Search for the cell housing the specified text and yield its (x, y) center coordinate. 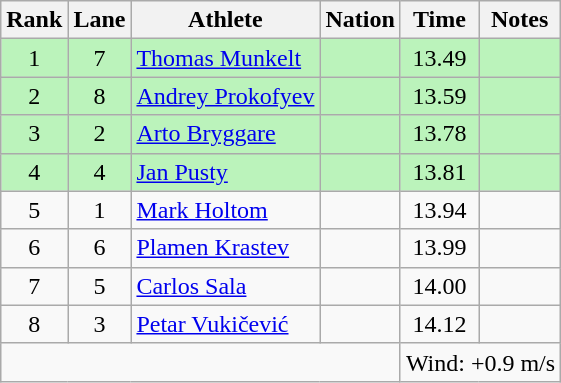
Lane (100, 20)
13.78 (439, 134)
Notes (519, 20)
13.81 (439, 172)
13.94 (439, 210)
13.59 (439, 96)
Rank (34, 20)
Carlos Sala (226, 286)
Arto Bryggare (226, 134)
Thomas Munkelt (226, 58)
Athlete (226, 20)
Nation (360, 20)
Petar Vukičević (226, 324)
Andrey Prokofyev (226, 96)
14.12 (439, 324)
Time (439, 20)
Plamen Krastev (226, 248)
13.99 (439, 248)
Mark Holtom (226, 210)
13.49 (439, 58)
Jan Pusty (226, 172)
14.00 (439, 286)
Wind: +0.9 m/s (480, 362)
